Extract the [X, Y] coordinate from the center of the cell holding the provided text.  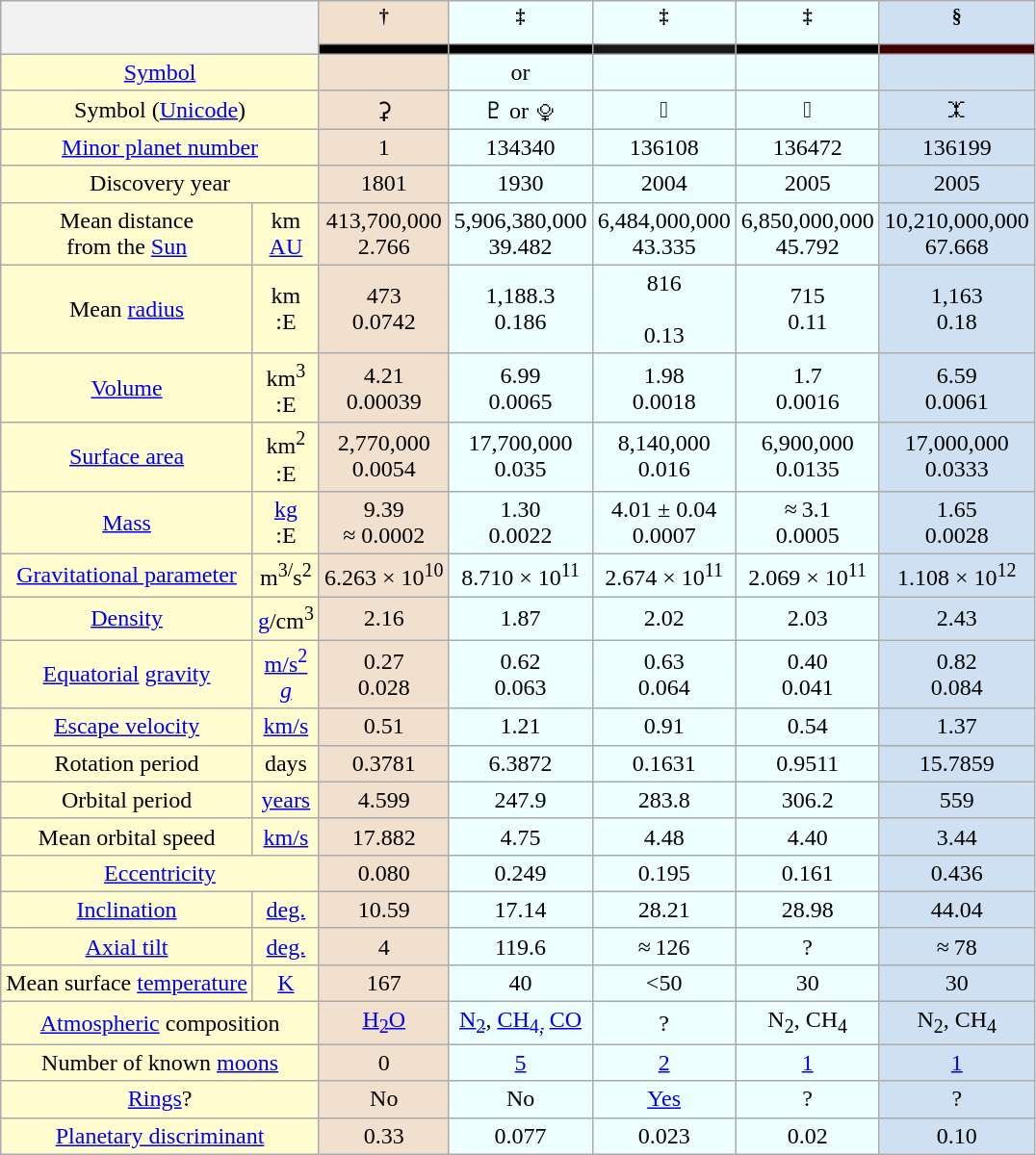
years [285, 800]
§ [957, 23]
1.65 0.0028 [957, 522]
0.33 [383, 1136]
2.03 [807, 618]
Mean surface temperature [127, 984]
3.44 [957, 836]
H2O [383, 1023]
6.3872 [520, 763]
0.400.041 [807, 675]
9.39 ≈ 0.0002 [383, 522]
0.620.063 [520, 675]
1801 [383, 184]
1.37 [957, 727]
8,140,000 0.016 [664, 457]
1.87 [520, 618]
≈ 126 [664, 946]
Discovery year [160, 184]
Symbol [160, 72]
Axial tilt [127, 946]
0.54 [807, 727]
17,000,000 0.0333 [957, 457]
km2 :E [285, 457]
2.43 [957, 618]
≈ 3.1 0.0005 [807, 522]
Mass [127, 522]
6,484,000,000 43.335 [664, 233]
Planetary discriminant [160, 1136]
Eccentricity [160, 873]
Number of known moons [160, 1063]
🝼 [807, 110]
Inclination [127, 910]
0.3781 [383, 763]
4.599 [383, 800]
0.080 [383, 873]
2004 [664, 184]
Mean radius [127, 309]
44.04 [957, 910]
247.9 [520, 800]
17.14 [520, 910]
or [520, 72]
413,700,000 2.766 [383, 233]
283.8 [664, 800]
🝻 [664, 110]
0.1631 [664, 763]
0.10 [957, 1136]
0.91 [664, 727]
2.674 × 1011 [664, 576]
Atmospheric composition [160, 1023]
0.023 [664, 1136]
N2, CH4, CO [520, 1023]
0.161 [807, 873]
0.02 [807, 1136]
2 [664, 1063]
715 0.11 [807, 309]
m/s2g [285, 675]
0.51 [383, 727]
Escape velocity [127, 727]
⯰ [957, 110]
0.436 [957, 873]
days [285, 763]
6.263 × 1010 [383, 576]
Mean orbital speed [127, 836]
Symbol (Unicode) [160, 110]
8.710 × 1011 [520, 576]
6,850,000,000 45.792 [807, 233]
28.98 [807, 910]
134340 [520, 147]
g/cm3 [285, 618]
1.30 0.0022 [520, 522]
Density [127, 618]
1.98 0.0018 [664, 388]
559 [957, 800]
0 [383, 1063]
1.7 0.0016 [807, 388]
0.9511 [807, 763]
m3/s2 [285, 576]
17.882 [383, 836]
Yes [664, 1099]
306.2 [807, 800]
473 0.0742 [383, 309]
⚳ [383, 110]
1.21 [520, 727]
5,906,380,000 39.482 [520, 233]
Rings? [160, 1099]
5 [520, 1063]
0.077 [520, 1136]
4.01 ± 0.04 0.0007 [664, 522]
119.6 [520, 946]
K [285, 984]
816 0.13 [664, 309]
28.21 [664, 910]
0.630.064 [664, 675]
2.069 × 1011 [807, 576]
0.249 [520, 873]
167 [383, 984]
40 [520, 984]
Equatorial gravity [127, 675]
10.59 [383, 910]
km3 :E [285, 388]
4.21 0.00039 [383, 388]
1930 [520, 184]
kg :E [285, 522]
2.16 [383, 618]
km AU [285, 233]
4.40 [807, 836]
17,700,000 0.035 [520, 457]
♇ or ⯓ [520, 110]
Orbital period [127, 800]
2.02 [664, 618]
1,163 0.18 [957, 309]
6.59 0.0061 [957, 388]
0.270.028 [383, 675]
0.820.084 [957, 675]
Rotation period [127, 763]
Surface area [127, 457]
4.75 [520, 836]
Gravitational parameter [127, 576]
≈ 78 [957, 946]
6,900,000 0.0135 [807, 457]
10,210,000,000 67.668 [957, 233]
15.7859 [957, 763]
0.195 [664, 873]
4.48 [664, 836]
136472 [807, 147]
136108 [664, 147]
1.108 × 1012 [957, 576]
† [383, 23]
Volume [127, 388]
6.99 0.0065 [520, 388]
<50 [664, 984]
1,188.30.186 [520, 309]
km :E [285, 309]
Mean distance from the Sun [127, 233]
2,770,000 0.0054 [383, 457]
4 [383, 946]
136199 [957, 147]
Minor planet number [160, 147]
